For the text-containing cell, return its midpoint in [x, y] coordinate format. 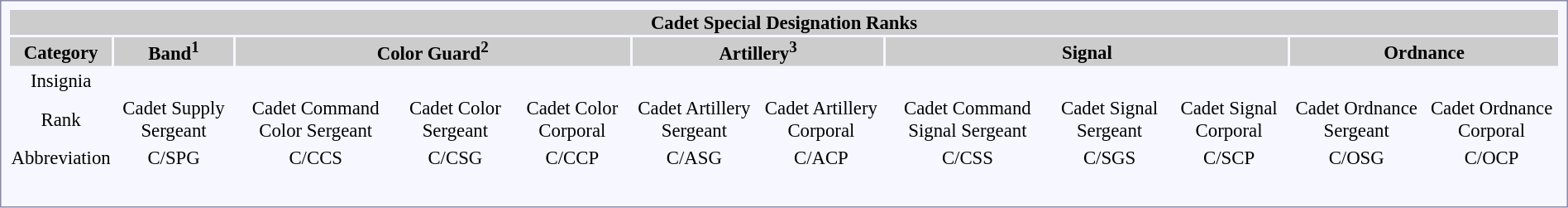
C/OCP [1492, 158]
Cadet Ordnance Sergeant [1356, 119]
Cadet Artillery Sergeant [695, 119]
Cadet Artillery Corporal [820, 119]
C/ASG [695, 158]
C/OSG [1356, 158]
Artillery3 [758, 51]
C/SGS [1110, 158]
C/CCS [316, 158]
Category [61, 51]
Cadet Supply Sergeant [174, 119]
Cadet Signal Sergeant [1110, 119]
Abbreviation [61, 158]
C/CSS [968, 158]
Cadet Special Designation Ranks [784, 22]
Cadet Signal Corporal [1229, 119]
C/SCP [1229, 158]
C/SPG [174, 158]
Ordnance [1424, 51]
Rank [61, 119]
Cadet Color Sergeant [456, 119]
Cadet Color Corporal [572, 119]
Cadet Ordnance Corporal [1492, 119]
Color Guard2 [433, 51]
Cadet Command Signal Sergeant [968, 119]
C/CSG [456, 158]
C/ACP [820, 158]
Signal [1088, 51]
Band1 [174, 51]
C/CCP [572, 158]
Insignia [61, 81]
Cadet Command Color Sergeant [316, 119]
